Find where the given text appears and provide that cell's center as (X, Y) coordinate. 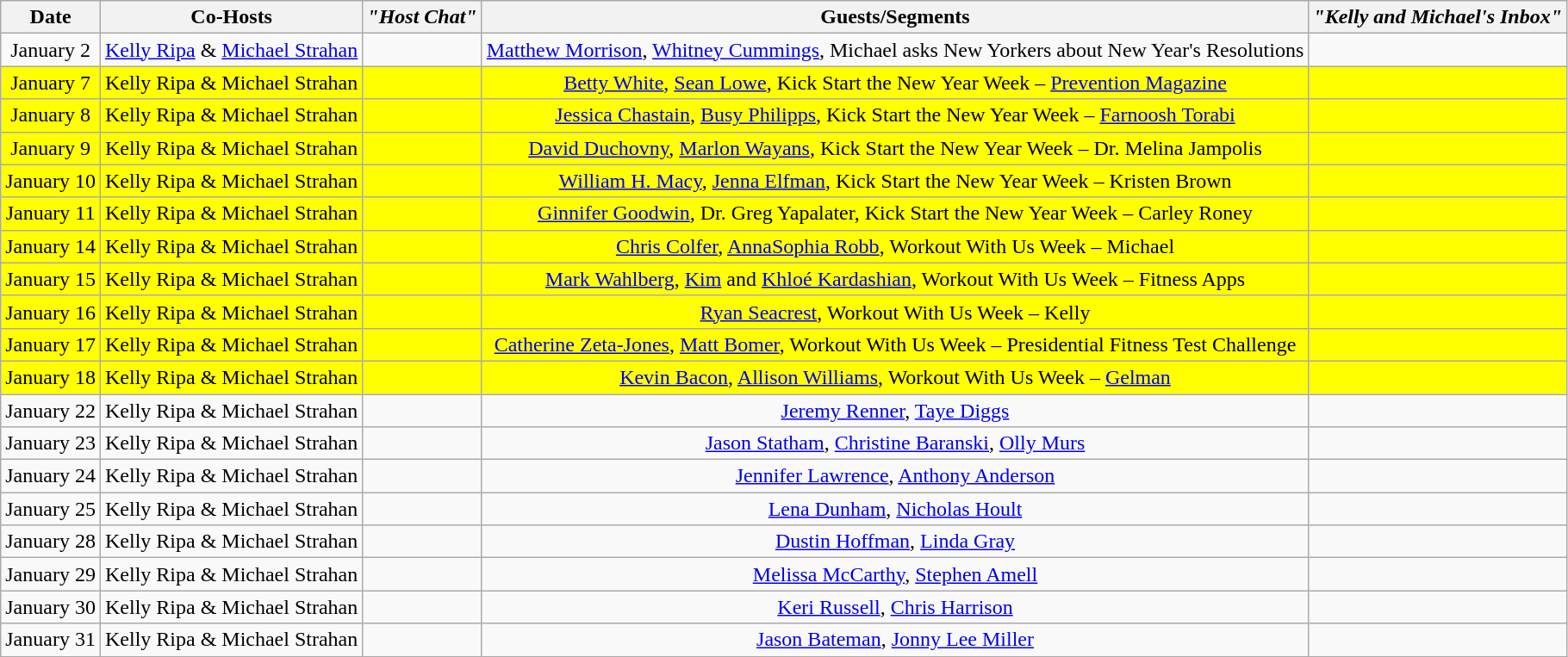
January 29 (51, 574)
January 31 (51, 640)
January 17 (51, 344)
January 14 (51, 246)
Co-Hosts (231, 17)
Ginnifer Goodwin, Dr. Greg Yapalater, Kick Start the New Year Week – Carley Roney (895, 214)
January 25 (51, 509)
January 18 (51, 377)
Guests/Segments (895, 17)
January 9 (51, 148)
"Host Chat" (422, 17)
Jessica Chastain, Busy Philipps, Kick Start the New Year Week – Farnoosh Torabi (895, 115)
Jason Statham, Christine Baranski, Olly Murs (895, 443)
Matthew Morrison, Whitney Cummings, Michael asks New Yorkers about New Year's Resolutions (895, 50)
January 16 (51, 312)
January 2 (51, 50)
January 24 (51, 476)
Dustin Hoffman, Linda Gray (895, 542)
January 10 (51, 181)
Date (51, 17)
January 23 (51, 443)
David Duchovny, Marlon Wayans, Kick Start the New Year Week – Dr. Melina Jampolis (895, 148)
Betty White, Sean Lowe, Kick Start the New Year Week – Prevention Magazine (895, 83)
January 15 (51, 279)
Kevin Bacon, Allison Williams, Workout With Us Week – Gelman (895, 377)
Lena Dunham, Nicholas Hoult (895, 509)
January 7 (51, 83)
Jason Bateman, Jonny Lee Miller (895, 640)
Chris Colfer, AnnaSophia Robb, Workout With Us Week – Michael (895, 246)
January 30 (51, 607)
"Kelly and Michael's Inbox" (1438, 17)
Melissa McCarthy, Stephen Amell (895, 574)
Jennifer Lawrence, Anthony Anderson (895, 476)
January 22 (51, 411)
January 11 (51, 214)
Catherine Zeta-Jones, Matt Bomer, Workout With Us Week – Presidential Fitness Test Challenge (895, 344)
January 8 (51, 115)
Ryan Seacrest, Workout With Us Week – Kelly (895, 312)
Keri Russell, Chris Harrison (895, 607)
Jeremy Renner, Taye Diggs (895, 411)
William H. Macy, Jenna Elfman, Kick Start the New Year Week – Kristen Brown (895, 181)
Mark Wahlberg, Kim and Khloé Kardashian, Workout With Us Week – Fitness Apps (895, 279)
January 28 (51, 542)
